Return (X, Y) of the center of cell containing provided text 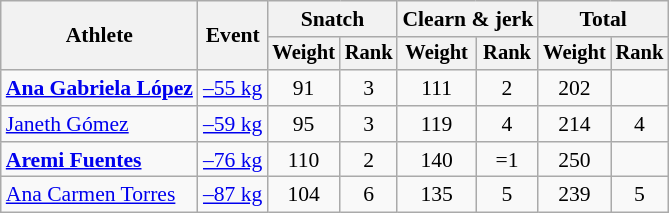
214 (574, 124)
95 (303, 124)
110 (303, 160)
119 (436, 124)
104 (303, 195)
Ana Carmen Torres (100, 195)
140 (436, 160)
Total (603, 19)
–87 kg (232, 195)
Ana Gabriela López (100, 88)
Snatch (332, 19)
Athlete (100, 36)
=1 (507, 160)
91 (303, 88)
202 (574, 88)
–76 kg (232, 160)
–59 kg (232, 124)
Event (232, 36)
135 (436, 195)
Clearn & jerk (468, 19)
239 (574, 195)
111 (436, 88)
250 (574, 160)
Aremi Fuentes (100, 160)
Janeth Gómez (100, 124)
–55 kg (232, 88)
6 (369, 195)
